Scan for the cell matching the given text and deliver its [x, y] coordinate at center. 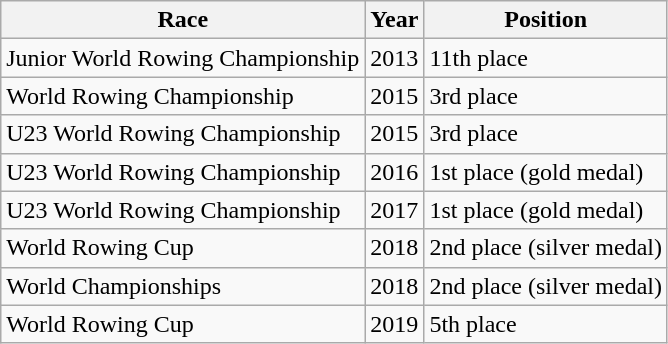
2016 [394, 172]
11th place [546, 58]
Position [546, 20]
5th place [546, 324]
World Rowing Championship [183, 96]
2017 [394, 210]
Junior World Rowing Championship [183, 58]
Race [183, 20]
2013 [394, 58]
Year [394, 20]
World Championships [183, 286]
2019 [394, 324]
